Identify which cell holds the provided text, then report its [x, y] central coordinate. 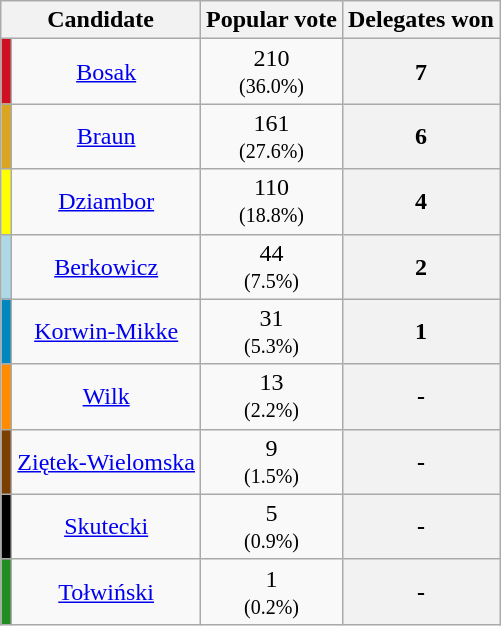
Candidate [101, 20]
13(2.2%) [272, 396]
Wilk [106, 396]
1(0.2%) [272, 592]
9(1.5%) [272, 462]
161(27.6%) [272, 136]
Braun [106, 136]
Korwin-Mikke [106, 332]
4 [420, 202]
Dziambor [106, 202]
2 [420, 266]
110(18.8%) [272, 202]
Popular vote [272, 20]
Tołwiński [106, 592]
7 [420, 72]
1 [420, 332]
Berkowicz [106, 266]
Ziętek-Wielomska [106, 462]
Bosak [106, 72]
210(36.0%) [272, 72]
5(0.9%) [272, 526]
Skutecki [106, 526]
31(5.3%) [272, 332]
44(7.5%) [272, 266]
Delegates won [420, 20]
6 [420, 136]
